Find where the given text appears and provide that cell's center as (X, Y) coordinate. 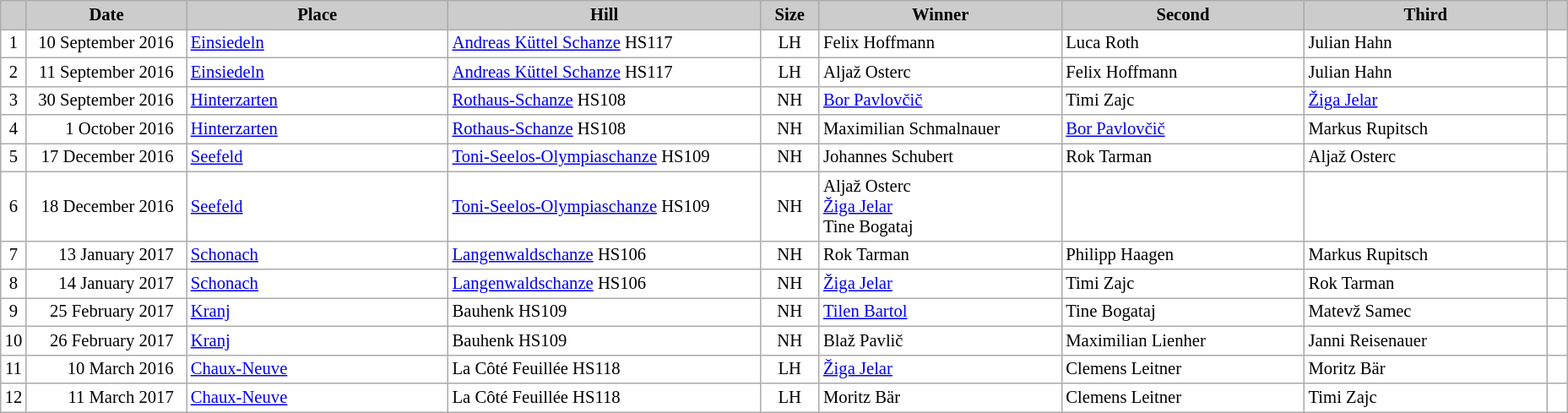
8 (14, 283)
Hill (605, 14)
Philipp Haagen (1182, 255)
Size (789, 14)
18 December 2016 (106, 206)
11 September 2016 (106, 72)
Date (106, 14)
17 December 2016 (106, 157)
30 September 2016 (106, 101)
Tilen Bartol (941, 312)
10 March 2016 (106, 369)
Blaž Pavlič (941, 340)
1 (14, 43)
9 (14, 312)
26 February 2017 (106, 340)
13 January 2017 (106, 255)
Place (317, 14)
Janni Reisenauer (1425, 340)
Third (1425, 14)
Luca Roth (1182, 43)
10 September 2016 (106, 43)
Matevž Samec (1425, 312)
11 (14, 369)
Maximilian Schmalnauer (941, 129)
25 February 2017 (106, 312)
3 (14, 101)
12 (14, 398)
7 (14, 255)
Johannes Schubert (941, 157)
Aljaž Osterc Žiga Jelar Tine Bogataj (941, 206)
4 (14, 129)
5 (14, 157)
Second (1182, 14)
6 (14, 206)
10 (14, 340)
Tine Bogataj (1182, 312)
14 January 2017 (106, 283)
2 (14, 72)
Maximilian Lienher (1182, 340)
1 October 2016 (106, 129)
Winner (941, 14)
11 March 2017 (106, 398)
